For the text-containing cell, return its midpoint in (x, y) coordinate format. 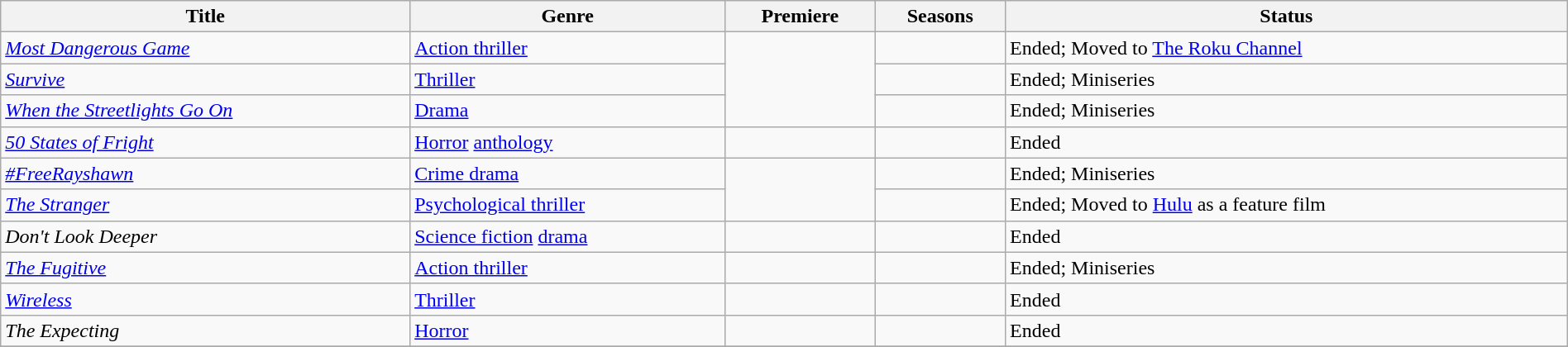
Premiere (801, 17)
Title (205, 17)
Genre (567, 17)
The Fugitive (205, 268)
The Stranger (205, 205)
Wireless (205, 299)
#FreeRayshawn (205, 173)
Ended; Moved to Hulu as a feature film (1287, 205)
Horror (567, 330)
Crime drama (567, 173)
50 States of Fright (205, 142)
Horror anthology (567, 142)
Most Dangerous Game (205, 48)
Seasons (940, 17)
Ended; Moved to The Roku Channel (1287, 48)
When the Streetlights Go On (205, 111)
Psychological thriller (567, 205)
Status (1287, 17)
Don't Look Deeper (205, 236)
The Expecting (205, 330)
Drama (567, 111)
Science fiction drama (567, 236)
Survive (205, 79)
